From the cell containing the given text, extract its center point as [x, y] coordinate. 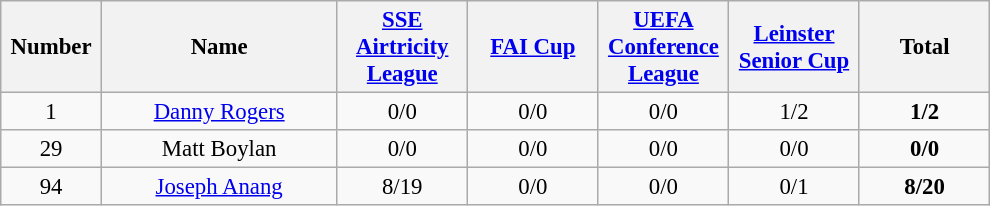
0/1 [794, 187]
Joseph Anang [219, 187]
Matt Boylan [219, 149]
1 [52, 112]
Total [924, 47]
SSE Airtricity League [402, 47]
UEFA Conference League [664, 47]
Number [52, 47]
29 [52, 149]
Leinster Senior Cup [794, 47]
Name [219, 47]
8/19 [402, 187]
Danny Rogers [219, 112]
FAI Cup [534, 47]
94 [52, 187]
8/20 [924, 187]
